Output the [X, Y] coordinate of the center of the cell containing the given text.  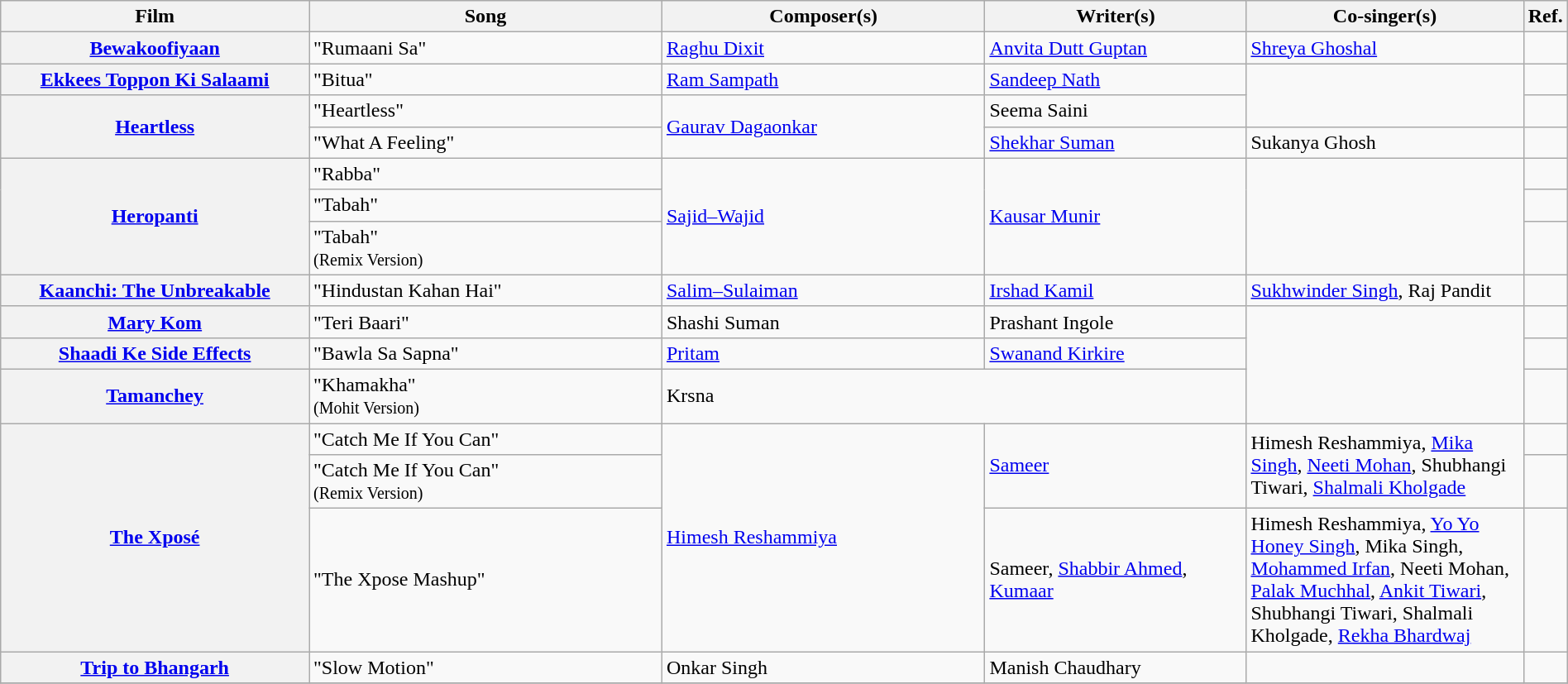
"Slow Motion" [486, 667]
Kaanchi: The Unbreakable [155, 290]
"Rabba" [486, 174]
Composer(s) [823, 17]
"Rumaani Sa" [486, 48]
The Xposé [155, 538]
Ref. [1545, 17]
"Khamakha"(Mohit Version) [486, 395]
Salim–Sulaiman [823, 290]
Raghu Dixit [823, 48]
Kausar Munir [1116, 217]
"Catch Me If You Can"(Remix Version) [486, 481]
Krsna [954, 395]
Irshad Kamil [1116, 290]
Seema Saini [1116, 111]
Pritam [823, 353]
Heartless [155, 127]
Manish Chaudhary [1116, 667]
Himesh Reshammiya, Mika Singh, Neeti Mohan, Shubhangi Tiwari, Shalmali Kholgade [1384, 466]
Himesh Reshammiya [823, 538]
"Bawla Sa Sapna" [486, 353]
Prashant Ingole [1116, 322]
"Catch Me If You Can" [486, 439]
"What A Feeling" [486, 142]
"Tabah"(Remix Version) [486, 248]
"The Xpose Mashup" [486, 581]
Onkar Singh [823, 667]
"Bitua" [486, 79]
Ram Sampath [823, 79]
Sameer [1116, 466]
Anvita Dutt Guptan [1116, 48]
Co-singer(s) [1384, 17]
Tamanchey [155, 395]
"Tabah" [486, 205]
Swanand Kirkire [1116, 353]
Ekkees Toppon Ki Salaami [155, 79]
Song [486, 17]
Shaadi Ke Side Effects [155, 353]
Shashi Suman [823, 322]
Writer(s) [1116, 17]
Bewakoofiyaan [155, 48]
Sukhwinder Singh, Raj Pandit [1384, 290]
"Heartless" [486, 111]
Heropanti [155, 217]
Mary Kom [155, 322]
Sajid–Wajid [823, 217]
Gaurav Dagaonkar [823, 127]
Sameer, Shabbir Ahmed, Kumaar [1116, 581]
Sukanya Ghosh [1384, 142]
Shekhar Suman [1116, 142]
"Hindustan Kahan Hai" [486, 290]
Film [155, 17]
Shreya Ghoshal [1384, 48]
"Teri Baari" [486, 322]
Trip to Bhangarh [155, 667]
Sandeep Nath [1116, 79]
